Find where the given text appears and provide that cell's center as (x, y) coordinate. 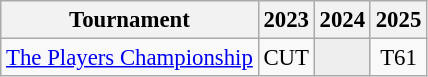
2024 (342, 20)
2023 (286, 20)
CUT (286, 58)
2025 (398, 20)
The Players Championship (130, 58)
Tournament (130, 20)
T61 (398, 58)
